For the text-containing cell, return its midpoint in [X, Y] coordinate format. 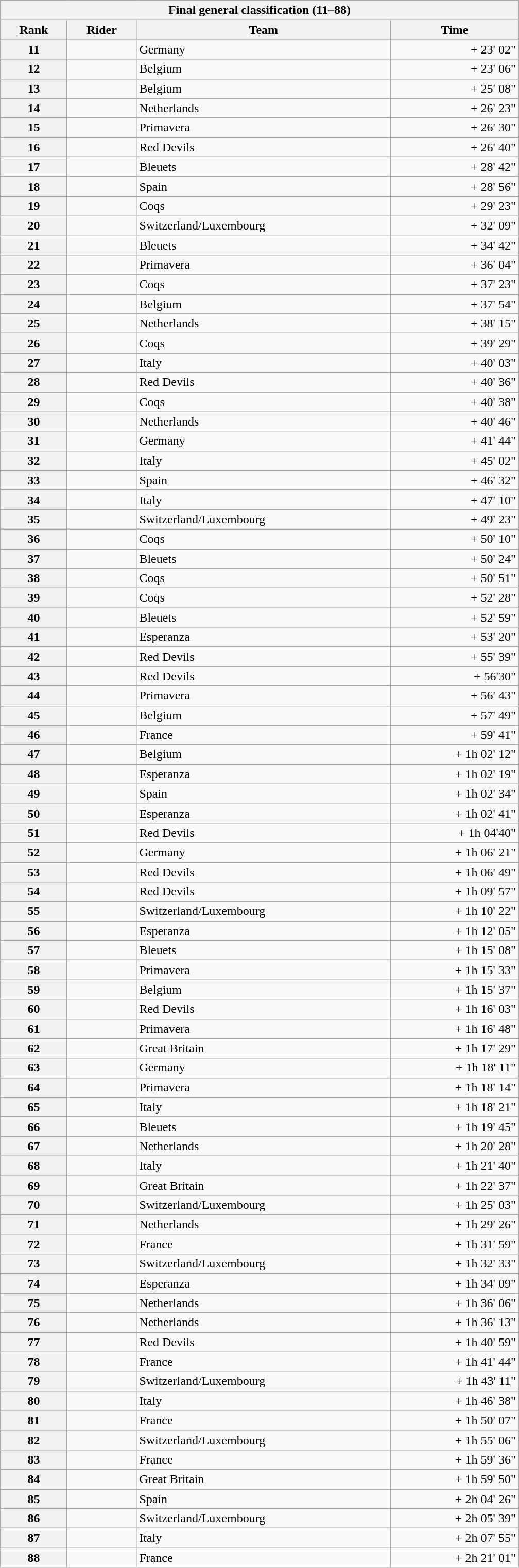
+ 47' 10" [455, 500]
+ 2h 04' 26" [455, 1499]
+ 26' 30" [455, 128]
87 [34, 1538]
80 [34, 1401]
+ 56' 43" [455, 696]
13 [34, 89]
30 [34, 421]
+ 2h 05' 39" [455, 1519]
21 [34, 245]
58 [34, 970]
74 [34, 1283]
+ 1h 15' 33" [455, 970]
20 [34, 225]
69 [34, 1185]
73 [34, 1264]
Team [264, 30]
+ 1h 19' 45" [455, 1126]
+ 1h 06' 21" [455, 852]
Final general classification (11–88) [259, 10]
+ 32' 09" [455, 225]
12 [34, 69]
+ 36' 04" [455, 265]
+ 28' 42" [455, 167]
27 [34, 363]
+ 37' 54" [455, 304]
+ 23' 02" [455, 49]
+ 1h 18' 11" [455, 1068]
70 [34, 1205]
11 [34, 49]
81 [34, 1420]
+ 1h 10' 22" [455, 911]
71 [34, 1225]
55 [34, 911]
+ 1h 46' 38" [455, 1401]
41 [34, 637]
+ 37' 23" [455, 285]
+ 1h 15' 08" [455, 950]
+ 46' 32" [455, 480]
+ 1h 25' 03" [455, 1205]
17 [34, 167]
86 [34, 1519]
50 [34, 813]
+ 23' 06" [455, 69]
+ 57' 49" [455, 715]
+ 25' 08" [455, 89]
Rider [102, 30]
33 [34, 480]
56 [34, 931]
+ 52' 59" [455, 618]
46 [34, 735]
62 [34, 1048]
+ 26' 23" [455, 108]
+ 1h 16' 03" [455, 1009]
78 [34, 1362]
Time [455, 30]
29 [34, 402]
45 [34, 715]
+ 40' 46" [455, 421]
+ 1h 15' 37" [455, 990]
+ 2h 07' 55" [455, 1538]
64 [34, 1087]
32 [34, 461]
16 [34, 147]
40 [34, 618]
61 [34, 1029]
26 [34, 343]
+ 1h 59' 36" [455, 1459]
+ 40' 03" [455, 363]
57 [34, 950]
+ 1h 16' 48" [455, 1029]
37 [34, 558]
82 [34, 1440]
51 [34, 833]
+ 1h 41' 44" [455, 1362]
+ 40' 38" [455, 402]
+ 26' 40" [455, 147]
+ 1h 32' 33" [455, 1264]
+ 45' 02" [455, 461]
84 [34, 1479]
+ 1h 36' 13" [455, 1323]
14 [34, 108]
+ 1h 02' 41" [455, 813]
+ 1h 18' 21" [455, 1107]
+ 39' 29" [455, 343]
+ 1h 31' 59" [455, 1244]
66 [34, 1126]
+ 1h 36' 06" [455, 1303]
23 [34, 285]
+ 1h 55' 06" [455, 1440]
+ 59' 41" [455, 735]
38 [34, 578]
77 [34, 1342]
35 [34, 519]
15 [34, 128]
65 [34, 1107]
79 [34, 1381]
+ 52' 28" [455, 598]
+ 29' 23" [455, 206]
28 [34, 382]
+ 1h 59' 50" [455, 1479]
85 [34, 1499]
+ 2h 21' 01" [455, 1558]
Rank [34, 30]
+ 1h 04'40" [455, 833]
+ 50' 10" [455, 539]
24 [34, 304]
83 [34, 1459]
34 [34, 500]
+ 1h 02' 19" [455, 774]
42 [34, 657]
47 [34, 754]
52 [34, 852]
48 [34, 774]
+ 1h 40' 59" [455, 1342]
68 [34, 1166]
+ 50' 51" [455, 578]
+ 1h 06' 49" [455, 872]
72 [34, 1244]
43 [34, 676]
+ 1h 34' 09" [455, 1283]
+ 1h 18' 14" [455, 1087]
60 [34, 1009]
67 [34, 1146]
+ 1h 17' 29" [455, 1048]
+ 1h 50' 07" [455, 1420]
+ 1h 02' 12" [455, 754]
76 [34, 1323]
+ 38' 15" [455, 324]
53 [34, 872]
+ 56'30" [455, 676]
+ 28' 56" [455, 186]
+ 1h 29' 26" [455, 1225]
39 [34, 598]
+ 49' 23" [455, 519]
75 [34, 1303]
63 [34, 1068]
+ 50' 24" [455, 558]
22 [34, 265]
+ 1h 20' 28" [455, 1146]
54 [34, 892]
88 [34, 1558]
+ 1h 02' 34" [455, 794]
59 [34, 990]
+ 40' 36" [455, 382]
25 [34, 324]
19 [34, 206]
+ 1h 43' 11" [455, 1381]
+ 1h 09' 57" [455, 892]
+ 1h 21' 40" [455, 1166]
31 [34, 441]
+ 1h 22' 37" [455, 1185]
44 [34, 696]
18 [34, 186]
+ 55' 39" [455, 657]
+ 1h 12' 05" [455, 931]
49 [34, 794]
+ 53' 20" [455, 637]
+ 34' 42" [455, 245]
36 [34, 539]
+ 41' 44" [455, 441]
